Provide the [X, Y] coordinate of the cell's center where the given text is located.  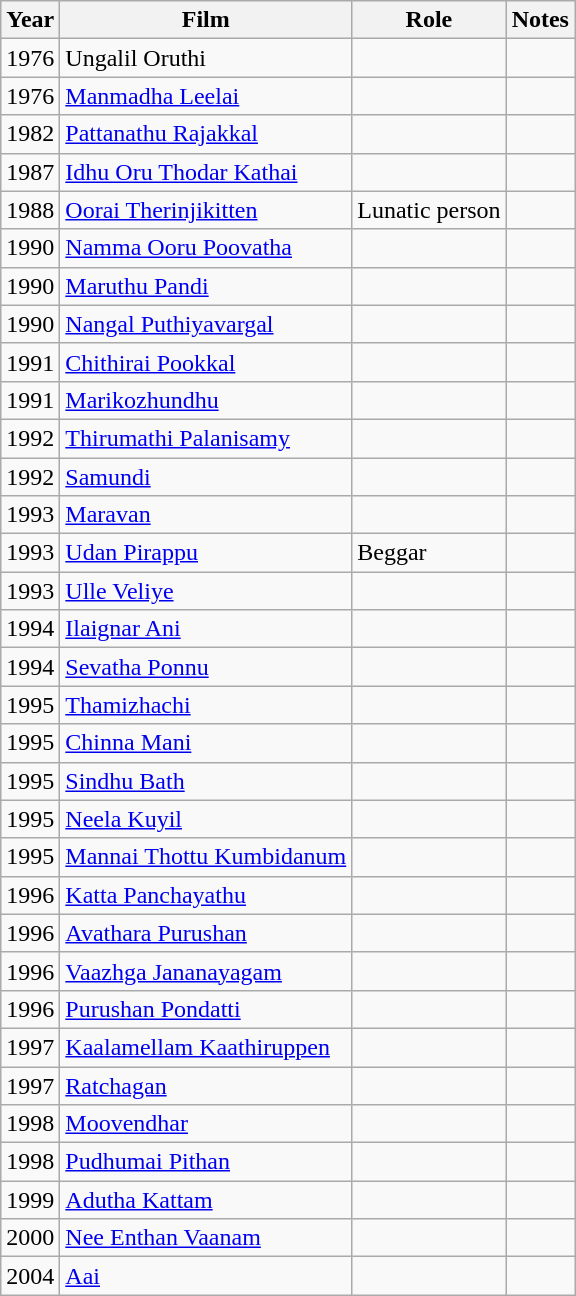
Nangal Puthiyavargal [206, 324]
Pattanathu Rajakkal [206, 134]
1988 [30, 210]
Idhu Oru Thodar Kathai [206, 172]
Thamizhachi [206, 705]
Chithirai Pookkal [206, 362]
2004 [30, 1276]
Adutha Kattam [206, 1200]
Ungalil Oruthi [206, 58]
Chinna Mani [206, 743]
Manmadha Leelai [206, 96]
Moovendhar [206, 1124]
Beggar [429, 553]
Thirumathi Palanisamy [206, 438]
Samundi [206, 477]
1987 [30, 172]
Mannai Thottu Kumbidanum [206, 857]
Ilaignar Ani [206, 629]
1982 [30, 134]
Maravan [206, 515]
Marikozhundhu [206, 400]
Notes [540, 20]
Sindhu Bath [206, 781]
Ratchagan [206, 1085]
Namma Ooru Poovatha [206, 248]
Nee Enthan Vaanam [206, 1238]
Kaalamellam Kaathiruppen [206, 1047]
2000 [30, 1238]
Sevatha Ponnu [206, 667]
Film [206, 20]
Lunatic person [429, 210]
Ulle Veliye [206, 591]
Aai [206, 1276]
Purushan Pondatti [206, 1009]
Neela Kuyil [206, 819]
Katta Panchayathu [206, 895]
Vaazhga Jananayagam [206, 971]
Oorai Therinjikitten [206, 210]
Maruthu Pandi [206, 286]
Avathara Purushan [206, 933]
Year [30, 20]
Udan Pirappu [206, 553]
Role [429, 20]
Pudhumai Pithan [206, 1162]
1999 [30, 1200]
